Detect which cell encompasses the target text, then output its (X, Y) center coordinate. 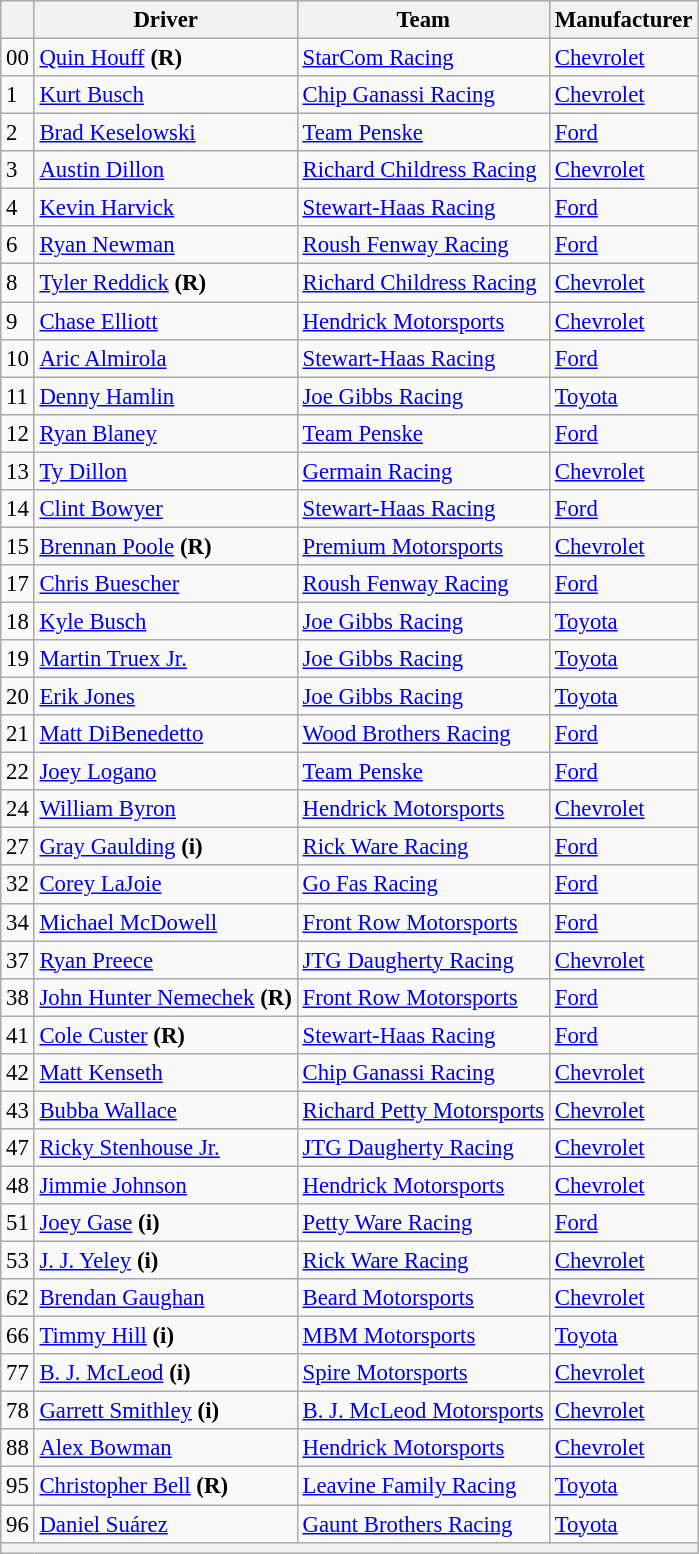
Ryan Preece (166, 960)
00 (18, 58)
Spire Motorsports (423, 1373)
Premium Motorsports (423, 546)
Brendan Gaughan (166, 1298)
Beard Motorsports (423, 1298)
2 (18, 133)
48 (18, 1185)
6 (18, 245)
22 (18, 772)
11 (18, 396)
Leavine Family Racing (423, 1486)
Ty Dillon (166, 471)
4 (18, 208)
StarCom Racing (423, 58)
77 (18, 1373)
8 (18, 283)
Go Fas Racing (423, 885)
William Byron (166, 809)
Michael McDowell (166, 922)
Gray Gaulding (i) (166, 847)
43 (18, 1110)
Erik Jones (166, 697)
Corey LaJoie (166, 885)
17 (18, 584)
1 (18, 95)
66 (18, 1336)
Martin Truex Jr. (166, 659)
88 (18, 1449)
41 (18, 1035)
95 (18, 1486)
38 (18, 997)
Ricky Stenhouse Jr. (166, 1148)
John Hunter Nemechek (R) (166, 997)
10 (18, 358)
27 (18, 847)
Richard Petty Motorsports (423, 1110)
47 (18, 1148)
34 (18, 922)
Kyle Busch (166, 621)
32 (18, 885)
Christopher Bell (R) (166, 1486)
Ryan Blaney (166, 433)
B. J. McLeod Motorsports (423, 1411)
Garrett Smithley (i) (166, 1411)
78 (18, 1411)
Quin Houff (R) (166, 58)
Alex Bowman (166, 1449)
Chase Elliott (166, 321)
3 (18, 170)
24 (18, 809)
53 (18, 1261)
Kevin Harvick (166, 208)
51 (18, 1223)
21 (18, 734)
14 (18, 509)
B. J. McLeod (i) (166, 1373)
Joey Logano (166, 772)
Austin Dillon (166, 170)
Joey Gase (i) (166, 1223)
Petty Ware Racing (423, 1223)
Manufacturer (623, 20)
15 (18, 546)
96 (18, 1524)
19 (18, 659)
Aric Almirola (166, 358)
Cole Custer (R) (166, 1035)
Brad Keselowski (166, 133)
Timmy Hill (i) (166, 1336)
9 (18, 321)
Jimmie Johnson (166, 1185)
Bubba Wallace (166, 1110)
Team (423, 20)
13 (18, 471)
Daniel Suárez (166, 1524)
12 (18, 433)
MBM Motorsports (423, 1336)
Kurt Busch (166, 95)
Germain Racing (423, 471)
Brennan Poole (R) (166, 546)
Chris Buescher (166, 584)
Matt DiBenedetto (166, 734)
J. J. Yeley (i) (166, 1261)
Denny Hamlin (166, 396)
Driver (166, 20)
Gaunt Brothers Racing (423, 1524)
Wood Brothers Racing (423, 734)
20 (18, 697)
Clint Bowyer (166, 509)
37 (18, 960)
42 (18, 1073)
Tyler Reddick (R) (166, 283)
Matt Kenseth (166, 1073)
18 (18, 621)
Ryan Newman (166, 245)
62 (18, 1298)
